Provide the (X, Y) coordinate of the cell's center where the given text is located.  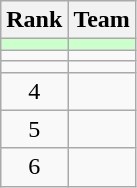
5 (34, 129)
4 (34, 91)
6 (34, 167)
Rank (34, 20)
Team (102, 20)
